Provide the [X, Y] coordinate of the cell's center where the given text is located.  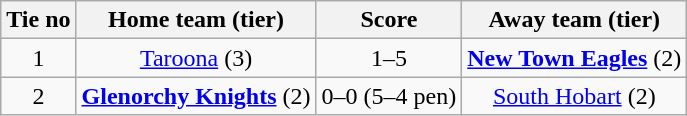
Home team (tier) [196, 20]
Score [389, 20]
South Hobart (2) [574, 96]
Tie no [38, 20]
2 [38, 96]
1–5 [389, 58]
New Town Eagles (2) [574, 58]
Taroona (3) [196, 58]
0–0 (5–4 pen) [389, 96]
Glenorchy Knights (2) [196, 96]
1 [38, 58]
Away team (tier) [574, 20]
